Identify which cell holds the provided text, then report its (x, y) central coordinate. 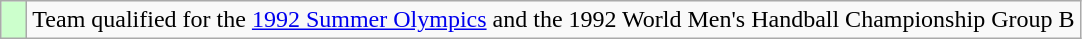
Team qualified for the 1992 Summer Olympics and the 1992 World Men's Handball Championship Group B (554, 20)
